Find where the given text appears and provide that cell's center as (x, y) coordinate. 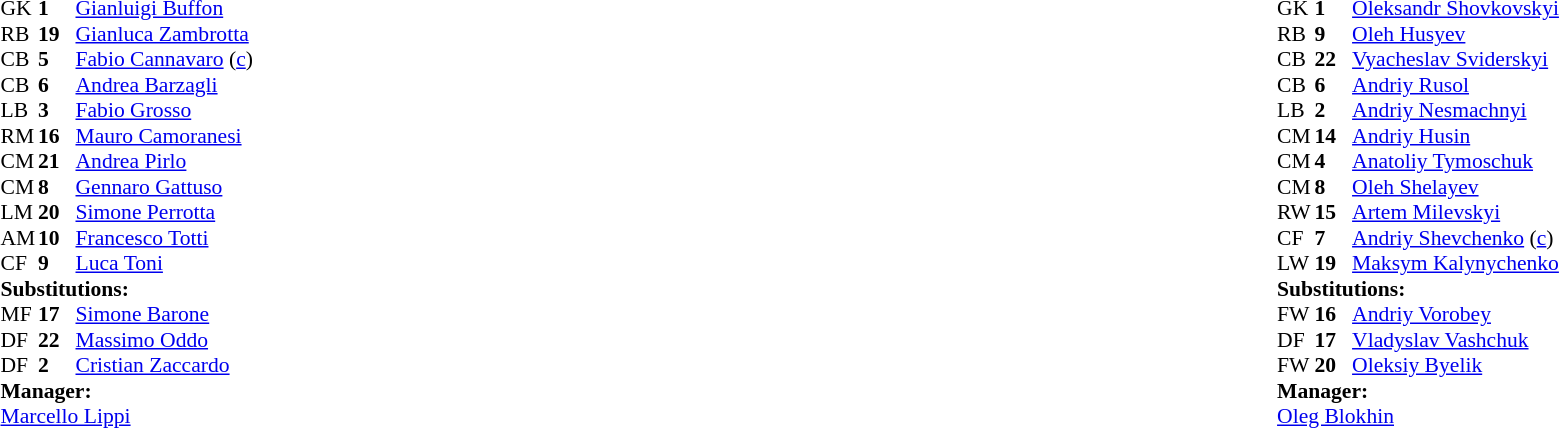
3 (57, 111)
Andrea Barzagli (164, 85)
Gianluca Zambrotta (164, 34)
Cristian Zaccardo (164, 365)
5 (57, 59)
RM (19, 136)
Gennaro Gattuso (164, 187)
Luca Toni (164, 263)
Mauro Camoranesi (164, 136)
Andriy Nesmachnyi (1456, 111)
Andriy Rusol (1456, 85)
Massimo Oddo (164, 340)
Maksym Kalynychenko (1456, 263)
Anatoliy Tymoschuk (1456, 161)
Simone Perrotta (164, 213)
Artem Milevskyi (1456, 213)
RW (1296, 213)
Andriy Husin (1456, 136)
Vladyslav Vashchuk (1456, 340)
Andriy Vorobey (1456, 315)
Oleh Shelayev (1456, 187)
7 (1334, 238)
MF (19, 315)
Andrea Pirlo (164, 161)
15 (1334, 213)
LW (1296, 263)
Oleh Husyev (1456, 34)
Fabio Cannavaro (c) (164, 59)
Simone Barone (164, 315)
Fabio Grosso (164, 111)
4 (1334, 161)
Francesco Totti (164, 238)
Andriy Shevchenko (c) (1456, 238)
10 (57, 238)
LM (19, 213)
Oleksiy Byelik (1456, 365)
Vyacheslav Sviderskyi (1456, 59)
AM (19, 238)
14 (1334, 136)
21 (57, 161)
